Return the (x, y) coordinate for the center point of the cell that contains the specified text.  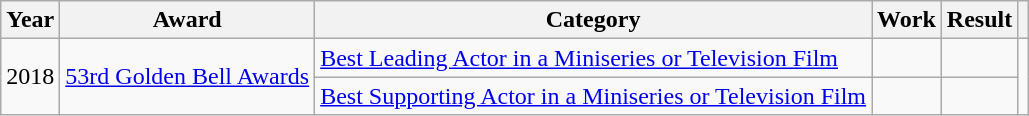
Result (979, 20)
2018 (30, 77)
Work (907, 20)
Category (594, 20)
53rd Golden Bell Awards (188, 77)
Award (188, 20)
Best Leading Actor in a Miniseries or Television Film (594, 58)
Year (30, 20)
Best Supporting Actor in a Miniseries or Television Film (594, 96)
